Capture the cell that displays the provided text and extract its [X, Y] central coordinate. 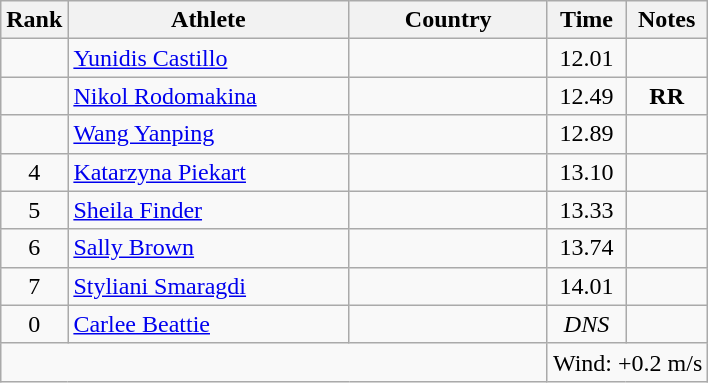
Wang Yanping [208, 134]
14.01 [586, 286]
13.33 [586, 210]
12.01 [586, 58]
RR [667, 96]
12.89 [586, 134]
Rank [34, 20]
Carlee Beattie [208, 324]
Country [448, 20]
Wind: +0.2 m/s [627, 362]
13.10 [586, 172]
13.74 [586, 248]
Athlete [208, 20]
Time [586, 20]
Styliani Smaragdi [208, 286]
Katarzyna Piekart [208, 172]
Yunidis Castillo [208, 58]
5 [34, 210]
0 [34, 324]
Sally Brown [208, 248]
4 [34, 172]
Notes [667, 20]
7 [34, 286]
12.49 [586, 96]
Nikol Rodomakina [208, 96]
DNS [586, 324]
6 [34, 248]
Sheila Finder [208, 210]
